Capture the cell that displays the provided text and extract its [X, Y] central coordinate. 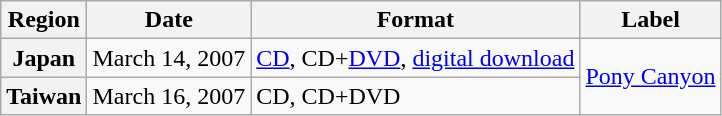
Taiwan [44, 96]
Date [169, 20]
Format [416, 20]
CD, CD+DVD, digital download [416, 58]
Region [44, 20]
Japan [44, 58]
Label [650, 20]
Pony Canyon [650, 77]
CD, CD+DVD [416, 96]
March 14, 2007 [169, 58]
March 16, 2007 [169, 96]
